Return the [X, Y] coordinate for the center point of the cell that contains the specified text.  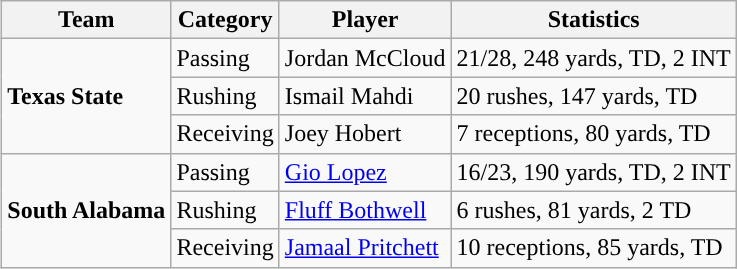
7 receptions, 80 yards, TD [594, 134]
Jamaal Pritchett [365, 248]
Fluff Bothwell [365, 210]
10 receptions, 85 yards, TD [594, 248]
Player [365, 20]
Texas State [86, 96]
Statistics [594, 20]
Team [86, 20]
20 rushes, 147 yards, TD [594, 96]
Gio Lopez [365, 172]
Jordan McCloud [365, 58]
21/28, 248 yards, TD, 2 INT [594, 58]
6 rushes, 81 yards, 2 TD [594, 210]
South Alabama [86, 210]
Ismail Mahdi [365, 96]
16/23, 190 yards, TD, 2 INT [594, 172]
Category [225, 20]
Joey Hobert [365, 134]
